Extract the (X, Y) coordinate from the center of the cell holding the provided text.  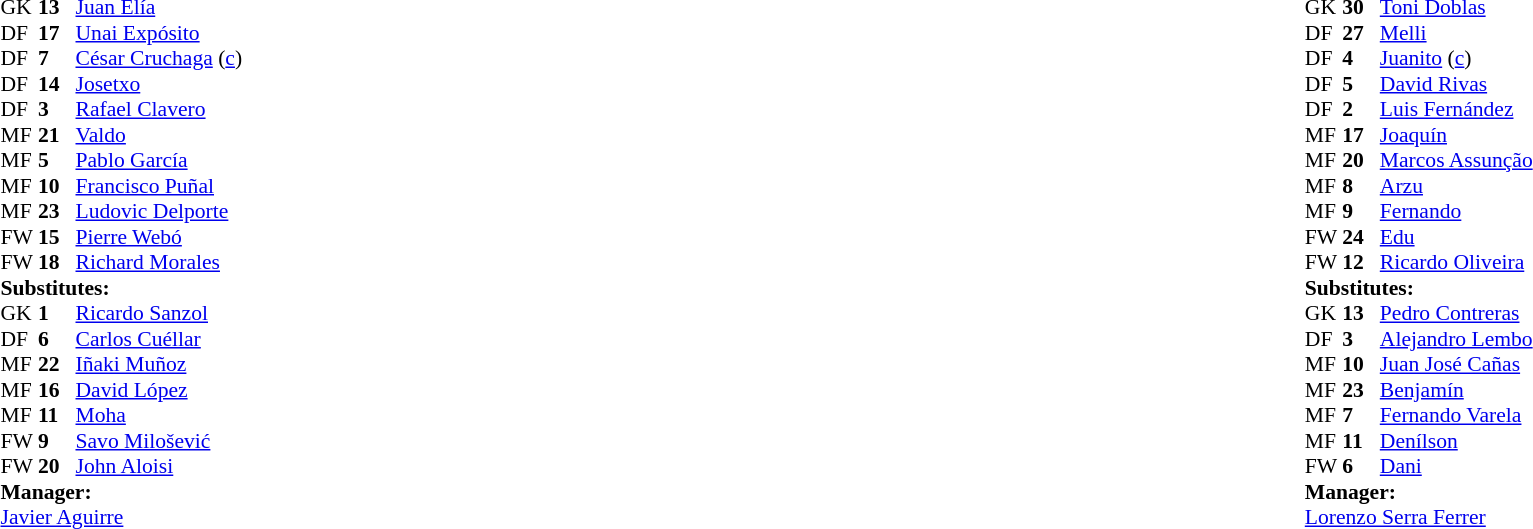
12 (1361, 263)
Rafael Clavero (160, 109)
Fernando Varela (1456, 415)
13 (1361, 313)
David López (160, 390)
Juan José Cañas (1456, 365)
Benjamín (1456, 390)
Dani (1456, 467)
John Aloisi (160, 467)
Ricardo Sanzol (160, 313)
Alejandro Lembo (1456, 339)
Melli (1456, 33)
2 (1361, 109)
Denílson (1456, 441)
Savo Milošević (160, 441)
16 (57, 390)
Unai Expósito (160, 33)
Francisco Puñal (160, 186)
Josetxo (160, 84)
Valdo (160, 135)
David Rivas (1456, 84)
Juanito (c) (1456, 59)
15 (57, 237)
Richard Morales (160, 263)
Ricardo Oliveira (1456, 263)
27 (1361, 33)
24 (1361, 237)
18 (57, 263)
Edu (1456, 237)
Marcos Assunção (1456, 161)
Pierre Webó (160, 237)
Moha (160, 415)
14 (57, 84)
Iñaki Muñoz (160, 365)
21 (57, 135)
1 (57, 313)
César Cruchaga (c) (160, 59)
4 (1361, 59)
Ludovic Delporte (160, 211)
Pablo García (160, 161)
Fernando (1456, 211)
Carlos Cuéllar (160, 339)
Luis Fernández (1456, 109)
22 (57, 365)
Joaquín (1456, 135)
Arzu (1456, 186)
Pedro Contreras (1456, 313)
8 (1361, 186)
